Output the (x, y) coordinate of the center of the cell containing the given text.  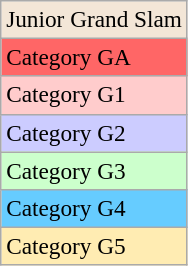
Category G3 (94, 170)
Category G1 (94, 95)
Category G2 (94, 133)
Category G5 (94, 246)
Category G4 (94, 208)
Junior Grand Slam (94, 19)
Category GA (94, 57)
